From the cell containing the given text, extract its center point as [x, y] coordinate. 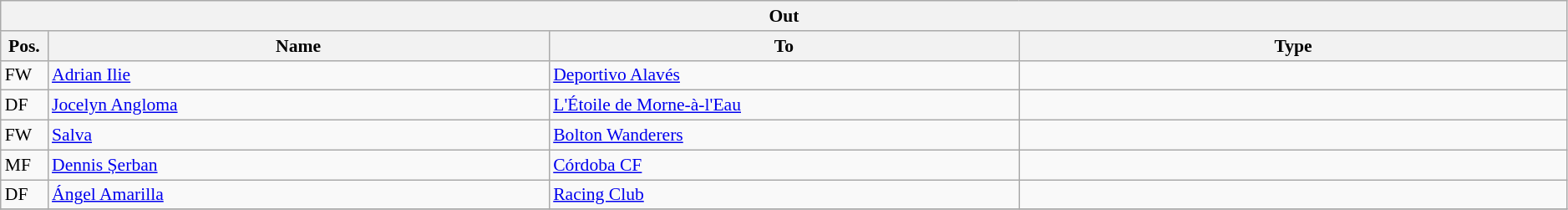
L'Étoile de Morne-à-l'Eau [784, 105]
Bolton Wanderers [784, 136]
Deportivo Alavés [784, 75]
Racing Club [784, 195]
Adrian Ilie [298, 75]
Out [784, 16]
MF [24, 165]
Salva [298, 136]
Type [1293, 46]
Córdoba CF [784, 165]
To [784, 46]
Pos. [24, 46]
Name [298, 46]
Ángel Amarilla [298, 195]
Dennis Șerban [298, 165]
Jocelyn Angloma [298, 105]
